Capture the cell that displays the provided text and extract its [x, y] central coordinate. 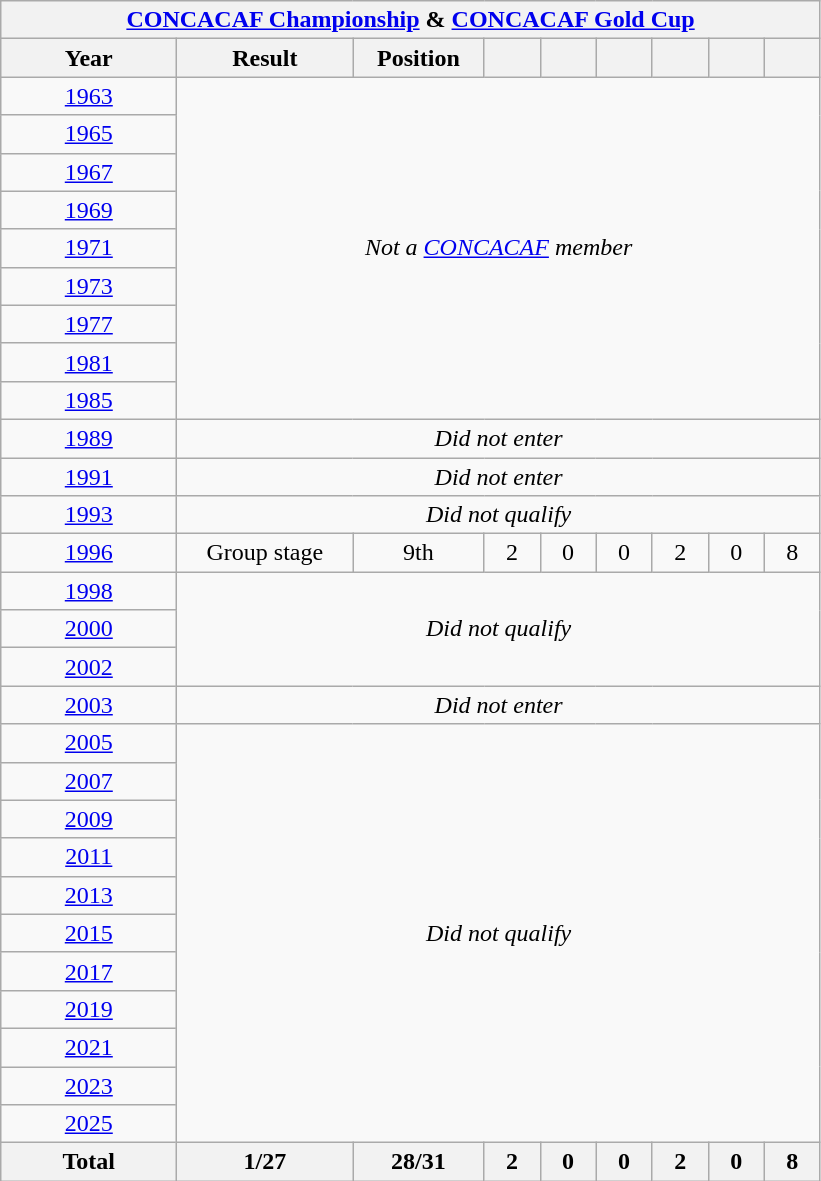
Not a CONCACAF member [499, 248]
2000 [89, 629]
Position [418, 58]
2019 [89, 1009]
2007 [89, 781]
1996 [89, 553]
1973 [89, 286]
28/31 [418, 1162]
2002 [89, 667]
1969 [89, 210]
Year [89, 58]
2021 [89, 1047]
1989 [89, 438]
1993 [89, 515]
2023 [89, 1085]
Result [265, 58]
1991 [89, 477]
1963 [89, 96]
Total [89, 1162]
2009 [89, 819]
2011 [89, 857]
9th [418, 553]
1985 [89, 400]
1967 [89, 172]
1965 [89, 134]
2005 [89, 743]
2003 [89, 705]
1981 [89, 362]
2015 [89, 933]
Group stage [265, 553]
CONCACAF Championship & CONCACAF Gold Cup [411, 20]
2013 [89, 895]
2017 [89, 971]
1977 [89, 324]
1998 [89, 591]
1971 [89, 248]
1/27 [265, 1162]
2025 [89, 1124]
